Return the [X, Y] coordinate for the center point of the cell that contains the specified text.  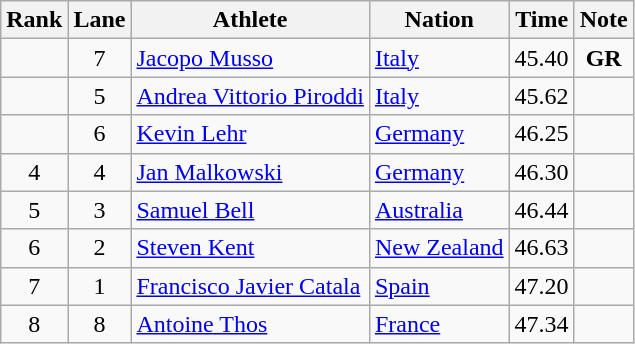
Time [542, 20]
45.62 [542, 96]
46.44 [542, 210]
Nation [439, 20]
Note [604, 20]
Steven Kent [250, 248]
46.63 [542, 248]
New Zealand [439, 248]
GR [604, 58]
Athlete [250, 20]
Samuel Bell [250, 210]
Australia [439, 210]
Rank [34, 20]
2 [100, 248]
France [439, 324]
47.34 [542, 324]
45.40 [542, 58]
Andrea Vittorio Piroddi [250, 96]
46.25 [542, 134]
3 [100, 210]
Kevin Lehr [250, 134]
Jacopo Musso [250, 58]
46.30 [542, 172]
Lane [100, 20]
1 [100, 286]
Jan Malkowski [250, 172]
47.20 [542, 286]
Antoine Thos [250, 324]
Spain [439, 286]
Francisco Javier Catala [250, 286]
